Capture the cell that displays the provided text and extract its (X, Y) central coordinate. 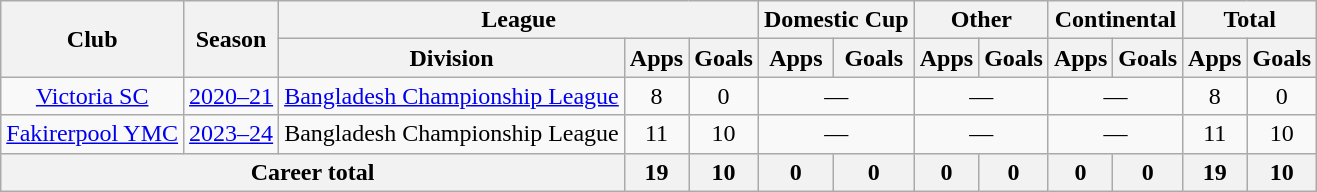
Domestic Cup (836, 20)
League (519, 20)
Other (981, 20)
Career total (313, 172)
2020–21 (232, 96)
Total (1250, 20)
Club (92, 39)
Fakirerpool YMC (92, 134)
Victoria SC (92, 96)
Division (452, 58)
2023–24 (232, 134)
Season (232, 39)
Continental (1115, 20)
